Detect which cell encompasses the target text, then output its [x, y] center coordinate. 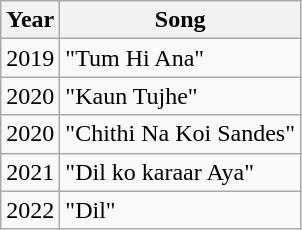
"Tum Hi Ana" [180, 58]
"Dil" [180, 210]
Song [180, 20]
2021 [30, 172]
2019 [30, 58]
"Kaun Tujhe" [180, 96]
Year [30, 20]
2022 [30, 210]
"Chithi Na Koi Sandes" [180, 134]
"Dil ko karaar Aya" [180, 172]
